Identify which cell holds the provided text, then report its (x, y) central coordinate. 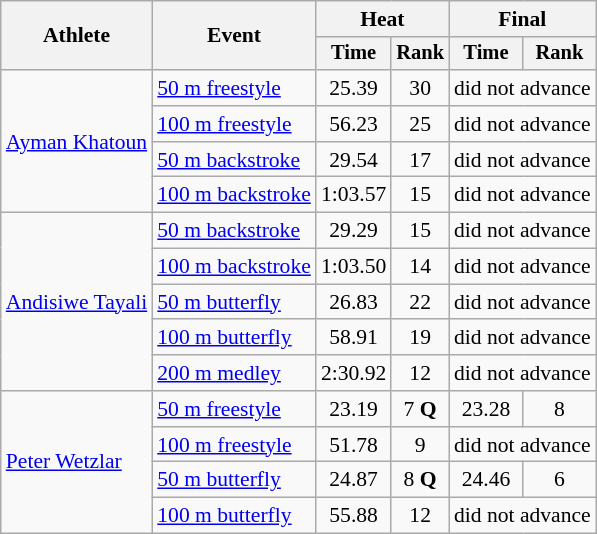
26.83 (354, 302)
25 (420, 124)
8 (560, 409)
24.46 (486, 480)
24.87 (354, 480)
55.88 (354, 516)
7 Q (420, 409)
Heat (382, 19)
19 (420, 338)
Final (522, 19)
56.23 (354, 124)
Andisiwe Tayali (77, 302)
23.28 (486, 409)
200 m medley (234, 373)
14 (420, 267)
25.39 (354, 88)
1:03.50 (354, 267)
2:30.92 (354, 373)
29.54 (354, 160)
29.29 (354, 231)
1:03.57 (354, 195)
Peter Wetzlar (77, 462)
Event (234, 36)
8 Q (420, 480)
Athlete (77, 36)
23.19 (354, 409)
58.91 (354, 338)
17 (420, 160)
22 (420, 302)
Ayman Khatoun (77, 141)
6 (560, 480)
30 (420, 88)
51.78 (354, 445)
9 (420, 445)
